For the text-containing cell, return its midpoint in (x, y) coordinate format. 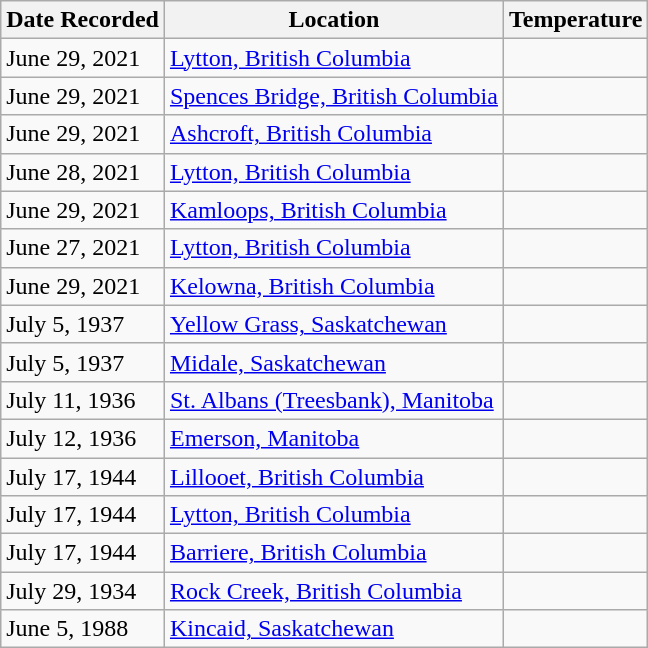
Date Recorded (83, 20)
Ashcroft, British Columbia (334, 134)
July 11, 1936 (83, 400)
Kamloops, British Columbia (334, 210)
Midale, Saskatchewan (334, 362)
Kelowna, British Columbia (334, 286)
July 29, 1934 (83, 591)
Temperature (575, 20)
Spences Bridge, British Columbia (334, 96)
Rock Creek, British Columbia (334, 591)
Yellow Grass, Saskatchewan (334, 324)
June 5, 1988 (83, 629)
June 27, 2021 (83, 248)
St. Albans (Treesbank), Manitoba (334, 400)
July 12, 1936 (83, 438)
Kincaid, Saskatchewan (334, 629)
Location (334, 20)
Barriere, British Columbia (334, 553)
Emerson, Manitoba (334, 438)
Lillooet, British Columbia (334, 477)
June 28, 2021 (83, 172)
